Extract the [x, y] coordinate from the center of the cell holding the provided text.  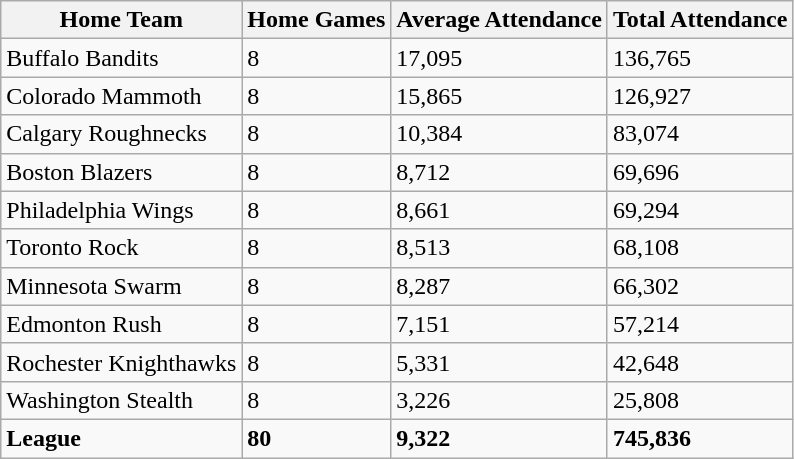
3,226 [500, 400]
Home Games [316, 20]
Total Attendance [700, 20]
126,927 [700, 96]
Buffalo Bandits [122, 58]
Home Team [122, 20]
10,384 [500, 134]
68,108 [700, 248]
8,287 [500, 286]
Washington Stealth [122, 400]
17,095 [500, 58]
League [122, 438]
83,074 [700, 134]
Rochester Knighthawks [122, 362]
42,648 [700, 362]
Colorado Mammoth [122, 96]
Calgary Roughnecks [122, 134]
Philadelphia Wings [122, 210]
Boston Blazers [122, 172]
Average Attendance [500, 20]
8,513 [500, 248]
Edmonton Rush [122, 324]
745,836 [700, 438]
8,712 [500, 172]
69,696 [700, 172]
15,865 [500, 96]
25,808 [700, 400]
57,214 [700, 324]
136,765 [700, 58]
8,661 [500, 210]
9,322 [500, 438]
69,294 [700, 210]
7,151 [500, 324]
Minnesota Swarm [122, 286]
5,331 [500, 362]
66,302 [700, 286]
Toronto Rock [122, 248]
80 [316, 438]
